For the text-containing cell, return its midpoint in [x, y] coordinate format. 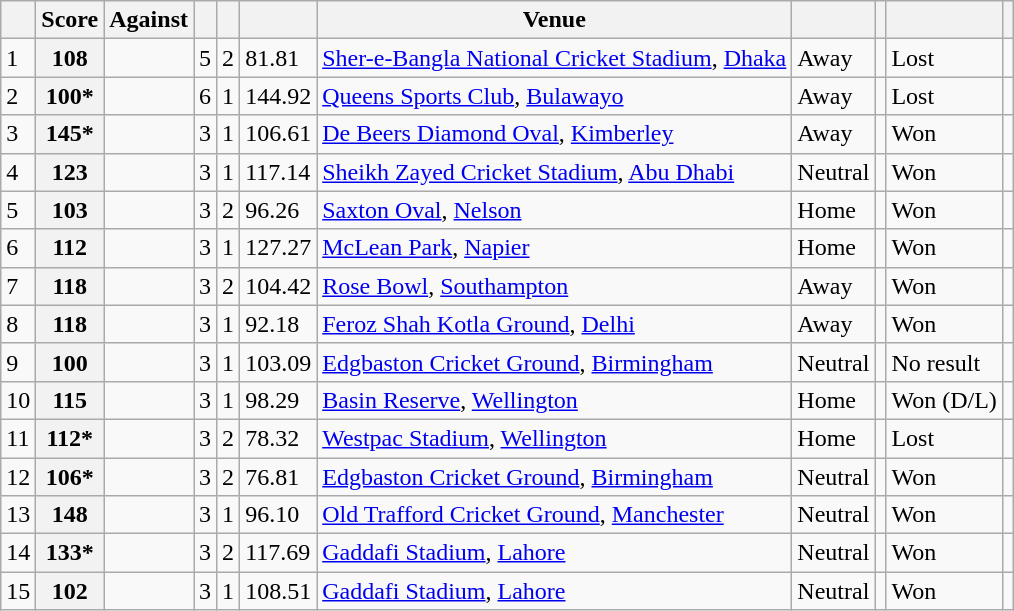
96.10 [278, 515]
123 [70, 172]
96.26 [278, 210]
11 [18, 438]
Basin Reserve, Wellington [554, 400]
104.42 [278, 286]
112* [70, 438]
De Beers Diamond Oval, Kimberley [554, 134]
4 [18, 172]
102 [70, 591]
145* [70, 134]
15 [18, 591]
Venue [554, 20]
12 [18, 477]
Sher-e-Bangla National Cricket Stadium, Dhaka [554, 58]
81.81 [278, 58]
100* [70, 96]
13 [18, 515]
115 [70, 400]
Feroz Shah Kotla Ground, Delhi [554, 324]
Rose Bowl, Southampton [554, 286]
Score [70, 20]
7 [18, 286]
10 [18, 400]
78.32 [278, 438]
Saxton Oval, Nelson [554, 210]
103 [70, 210]
Westpac Stadium, Wellington [554, 438]
144.92 [278, 96]
Against [149, 20]
8 [18, 324]
112 [70, 248]
117.14 [278, 172]
98.29 [278, 400]
14 [18, 553]
148 [70, 515]
No result [944, 362]
133* [70, 553]
127.27 [278, 248]
117.69 [278, 553]
Sheikh Zayed Cricket Stadium, Abu Dhabi [554, 172]
106* [70, 477]
108 [70, 58]
92.18 [278, 324]
100 [70, 362]
Won (D/L) [944, 400]
Old Trafford Cricket Ground, Manchester [554, 515]
106.61 [278, 134]
9 [18, 362]
Queens Sports Club, Bulawayo [554, 96]
108.51 [278, 591]
76.81 [278, 477]
103.09 [278, 362]
McLean Park, Napier [554, 248]
